Pinpoint the cell where the given text exists, returning its [X, Y] midpoint coordinate. 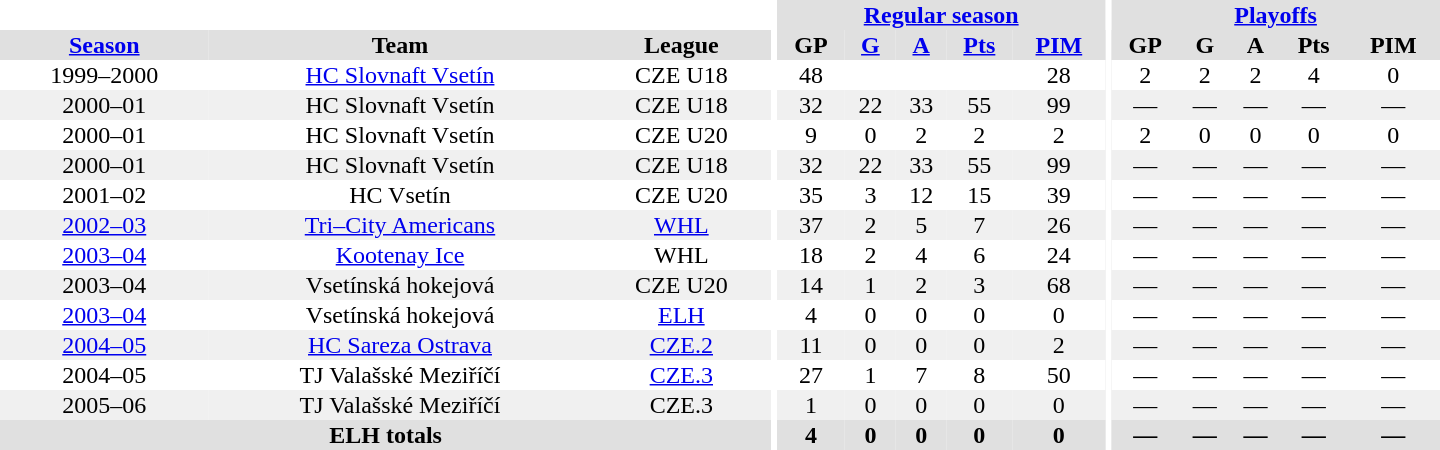
8 [979, 375]
ELH totals [386, 435]
CZE.2 [681, 345]
50 [1058, 375]
Kootenay Ice [400, 255]
27 [811, 375]
2001–02 [104, 195]
2005–06 [104, 405]
2002–03 [104, 225]
37 [811, 225]
Playoffs [1276, 15]
11 [811, 345]
Season [104, 45]
HC Vsetín [400, 195]
12 [922, 195]
Tri–City Americans [400, 225]
Team [400, 45]
5 [922, 225]
28 [1058, 75]
League [681, 45]
15 [979, 195]
1999–2000 [104, 75]
9 [811, 135]
Regular season [942, 15]
39 [1058, 195]
68 [1058, 285]
35 [811, 195]
6 [979, 255]
18 [811, 255]
HC Sareza Ostrava [400, 345]
26 [1058, 225]
ELH [681, 315]
24 [1058, 255]
48 [811, 75]
14 [811, 285]
